Identify which cell holds the provided text, then report its [X, Y] central coordinate. 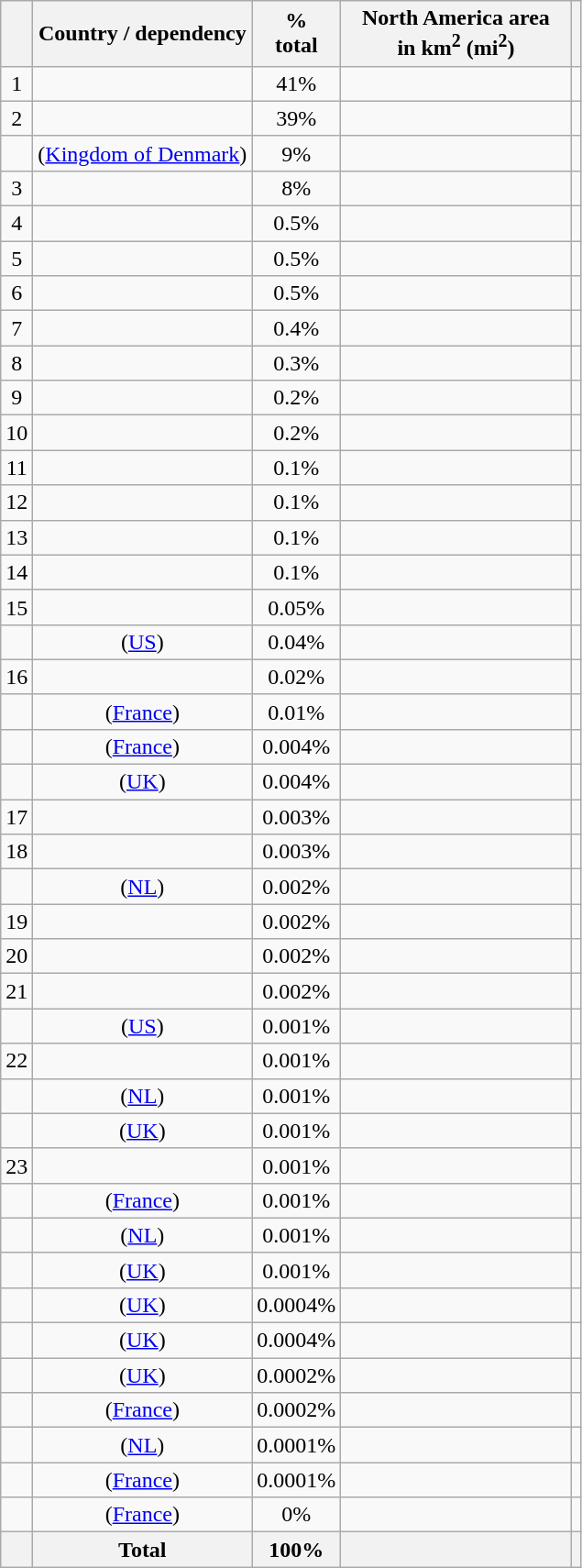
7 [16, 328]
16 [16, 677]
11 [16, 468]
0.04% [297, 642]
3 [16, 188]
(Kingdom of Denmark) [143, 153]
12 [16, 502]
North America areain km2 (mi2) [456, 34]
100% [297, 1550]
41% [297, 83]
22 [16, 1061]
14 [16, 572]
Country / dependency [143, 34]
Total [143, 1550]
6 [16, 293]
8% [297, 188]
39% [297, 118]
15 [16, 607]
0% [297, 1515]
8 [16, 363]
%total [297, 34]
23 [16, 1165]
0.01% [297, 712]
18 [16, 852]
17 [16, 817]
20 [16, 956]
4 [16, 224]
10 [16, 433]
21 [16, 991]
13 [16, 537]
9 [16, 398]
0.3% [297, 363]
0.05% [297, 607]
9% [297, 153]
1 [16, 83]
19 [16, 922]
0.4% [297, 328]
5 [16, 259]
2 [16, 118]
0.02% [297, 677]
